From the cell containing the given text, extract its center point as [X, Y] coordinate. 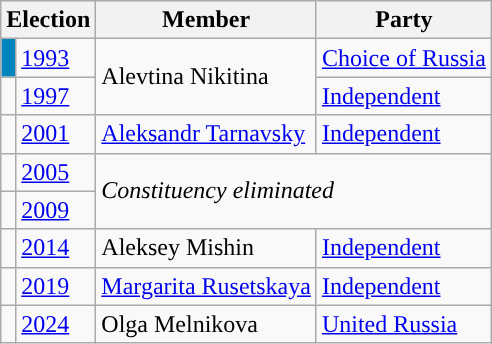
1993 [56, 58]
2024 [56, 324]
Constituency eliminated [294, 191]
Member [206, 20]
2001 [56, 134]
2019 [56, 286]
Alevtina Nikitina [206, 77]
1997 [56, 96]
Aleksandr Tarnavsky [206, 134]
2009 [56, 210]
Aleksey Mishin [206, 248]
2005 [56, 172]
2014 [56, 248]
Election [48, 20]
Margarita Rusetskaya [206, 286]
Olga Melnikova [206, 324]
Party [404, 20]
Choice of Russia [404, 58]
United Russia [404, 324]
